Scan for the cell matching the given text and deliver its [X, Y] coordinate at center. 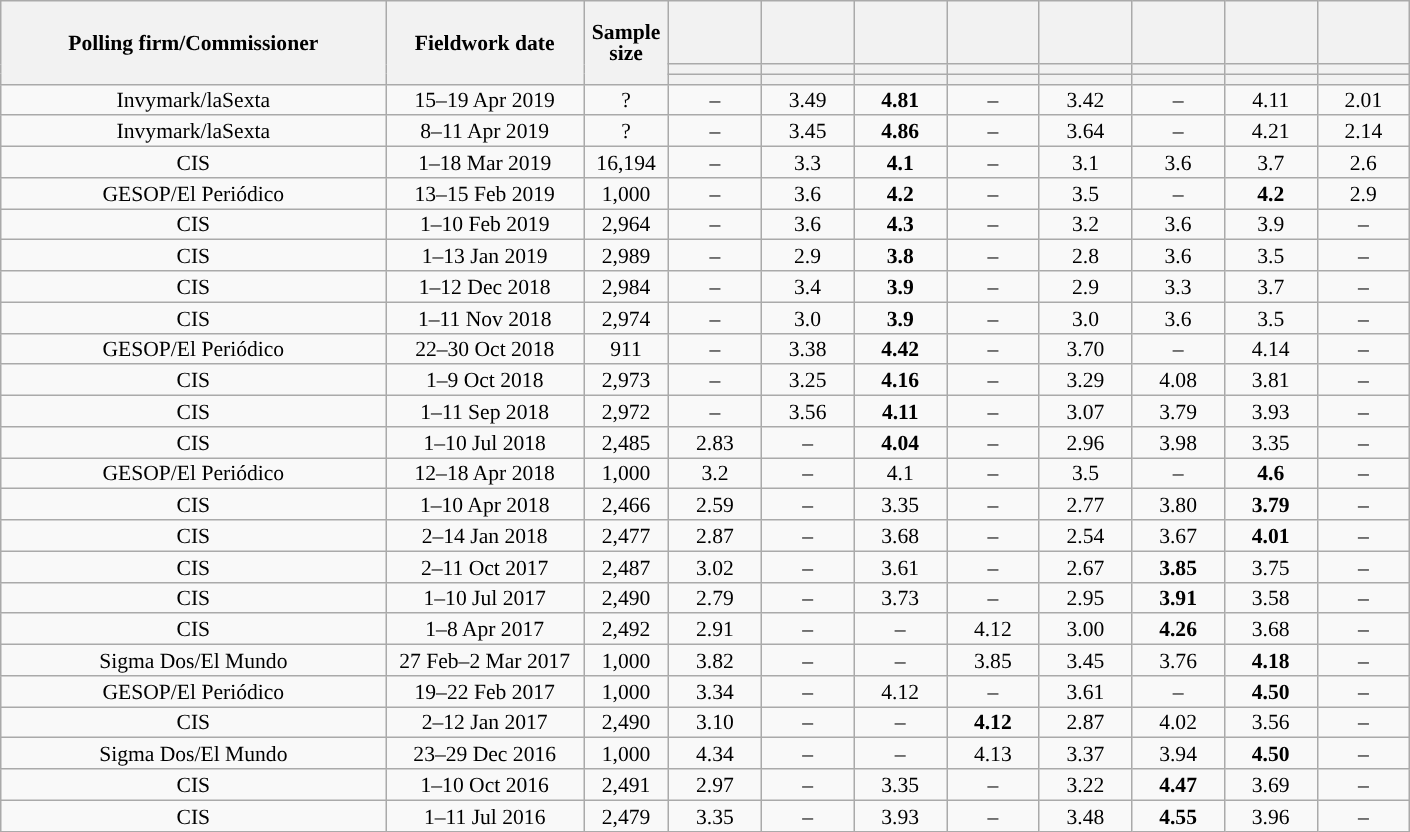
3.67 [1178, 536]
2,492 [626, 630]
3.42 [1086, 100]
1–12 Dec 2018 [485, 286]
4.55 [1178, 816]
911 [626, 348]
Sample size [626, 42]
4.6 [1270, 474]
15–19 Apr 2019 [485, 100]
3.37 [1086, 754]
3.82 [716, 660]
1–9 Oct 2018 [485, 380]
1–8 Apr 2017 [485, 630]
2.83 [716, 442]
3.58 [1270, 598]
4.3 [900, 224]
8–11 Apr 2019 [485, 132]
3.69 [1270, 784]
19–22 Feb 2017 [485, 692]
2.97 [716, 784]
3.64 [1086, 132]
3.96 [1270, 816]
22–30 Oct 2018 [485, 348]
4.08 [1178, 380]
13–15 Feb 2019 [485, 194]
4.34 [716, 754]
2,964 [626, 224]
4.01 [1270, 536]
4.47 [1178, 784]
2,477 [626, 536]
1–10 Oct 2016 [485, 784]
2.54 [1086, 536]
2,479 [626, 816]
4.04 [900, 442]
2.79 [716, 598]
2,984 [626, 286]
1–10 Jul 2018 [485, 442]
3.94 [1178, 754]
1–11 Jul 2016 [485, 816]
2.67 [1086, 566]
3.76 [1178, 660]
3.48 [1086, 816]
1–18 Mar 2019 [485, 162]
1–13 Jan 2019 [485, 256]
23–29 Dec 2016 [485, 754]
1–10 Apr 2018 [485, 504]
3.91 [1178, 598]
3.49 [808, 100]
4.16 [900, 380]
3.75 [1270, 566]
Polling firm/Commissioner [194, 42]
12–18 Apr 2018 [485, 474]
1–10 Feb 2019 [485, 224]
3.98 [1178, 442]
2–14 Jan 2018 [485, 536]
2.14 [1364, 132]
2–11 Oct 2017 [485, 566]
2,487 [626, 566]
1–11 Nov 2018 [485, 318]
4.21 [1270, 132]
4.81 [900, 100]
3.81 [1270, 380]
2–12 Jan 2017 [485, 722]
2,973 [626, 380]
3.00 [1086, 630]
3.8 [900, 256]
3.07 [1086, 412]
27 Feb–2 Mar 2017 [485, 660]
3.29 [1086, 380]
2.01 [1364, 100]
3.25 [808, 380]
2.59 [716, 504]
2.77 [1086, 504]
3.38 [808, 348]
3.80 [1178, 504]
3.02 [716, 566]
3.1 [1086, 162]
3.4 [808, 286]
3.22 [1086, 784]
2.91 [716, 630]
2.96 [1086, 442]
2.8 [1086, 256]
16,194 [626, 162]
4.86 [900, 132]
2,974 [626, 318]
4.42 [900, 348]
3.10 [716, 722]
4.13 [992, 754]
4.18 [1270, 660]
4.26 [1178, 630]
4.02 [1178, 722]
1–11 Sep 2018 [485, 412]
3.34 [716, 692]
2,466 [626, 504]
2,485 [626, 442]
2,972 [626, 412]
2,989 [626, 256]
3.70 [1086, 348]
2,491 [626, 784]
1–10 Jul 2017 [485, 598]
4.14 [1270, 348]
2.6 [1364, 162]
3.73 [900, 598]
2.95 [1086, 598]
Fieldwork date [485, 42]
